Pinpoint the cell where the given text exists, returning its [X, Y] midpoint coordinate. 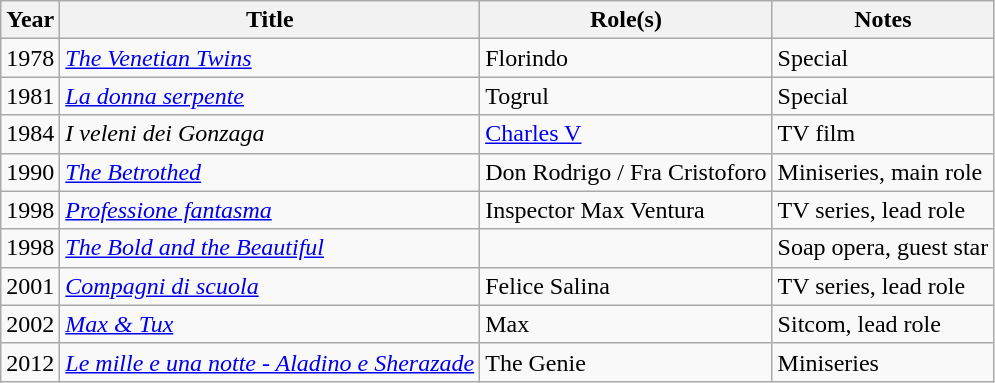
La donna serpente [270, 96]
Compagni di scuola [270, 286]
Title [270, 20]
The Betrothed [270, 172]
Professione fantasma [270, 210]
Soap opera, guest star [883, 248]
Togrul [626, 96]
Max & Tux [270, 324]
Felice Salina [626, 286]
1981 [30, 96]
Year [30, 20]
1990 [30, 172]
1978 [30, 58]
Max [626, 324]
Inspector Max Ventura [626, 210]
2001 [30, 286]
The Genie [626, 362]
2002 [30, 324]
Le mille e una notte - Aladino e Sherazade [270, 362]
Don Rodrigo / Fra Cristoforo [626, 172]
Notes [883, 20]
Charles V [626, 134]
Florindo [626, 58]
Sitcom, lead role [883, 324]
TV film [883, 134]
2012 [30, 362]
1984 [30, 134]
Miniseries [883, 362]
The Bold and the Beautiful [270, 248]
Miniseries, main role [883, 172]
The Venetian Twins [270, 58]
Role(s) [626, 20]
I veleni dei Gonzaga [270, 134]
